Find where the given text appears and provide that cell's center as (x, y) coordinate. 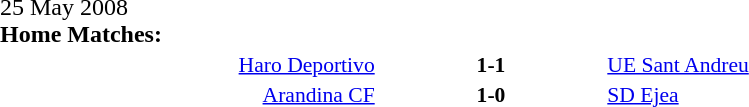
1-1 (492, 64)
